Find where the given text appears and provide that cell's center as (x, y) coordinate. 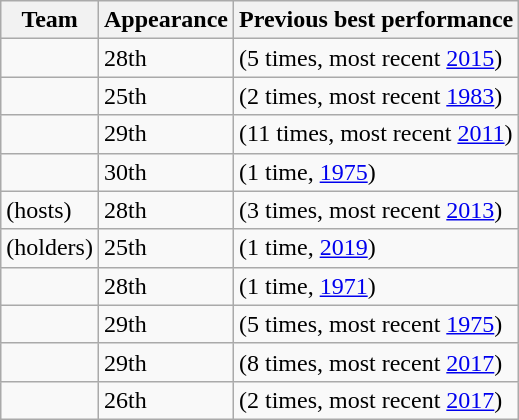
(1 time, 1971) (376, 286)
(1 time, 2019) (376, 248)
30th (166, 172)
(hosts) (50, 210)
Appearance (166, 20)
(8 times, most recent 2017) (376, 362)
(2 times, most recent 2017) (376, 400)
(3 times, most recent 2013) (376, 210)
(1 time, 1975) (376, 172)
(11 times, most recent 2011) (376, 134)
Previous best performance (376, 20)
(5 times, most recent 1975) (376, 324)
(holders) (50, 248)
(5 times, most recent 2015) (376, 58)
26th (166, 400)
Team (50, 20)
(2 times, most recent 1983) (376, 96)
